Pinpoint the cell where the given text exists, returning its (x, y) midpoint coordinate. 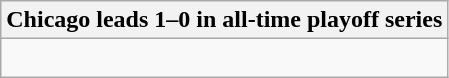
Chicago leads 1–0 in all-time playoff series (224, 20)
